Determine the (X, Y) coordinate at the center of the cell enclosing the given text.  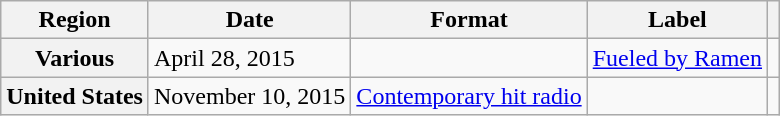
Various (75, 58)
Format (469, 20)
Fueled by Ramen (677, 58)
Label (677, 20)
November 10, 2015 (249, 96)
United States (75, 96)
Contemporary hit radio (469, 96)
April 28, 2015 (249, 58)
Region (75, 20)
Date (249, 20)
